Determine the [x, y] coordinate at the center of the cell enclosing the given text.  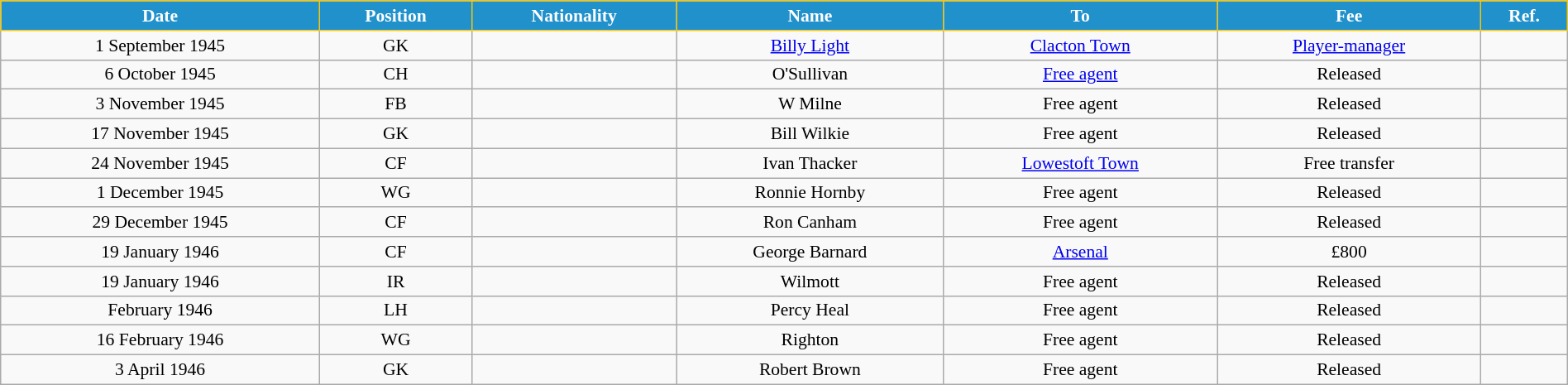
Name [810, 16]
FB [395, 104]
17 November 1945 [160, 134]
Ivan Thacker [810, 163]
To [1080, 16]
Bill Wilkie [810, 134]
W Milne [810, 104]
Arsenal [1080, 252]
CH [395, 75]
29 December 1945 [160, 223]
George Barnard [810, 252]
Percy Heal [810, 310]
Ronnie Hornby [810, 193]
3 April 1946 [160, 370]
Ref. [1525, 16]
£800 [1350, 252]
O'Sullivan [810, 75]
Position [395, 16]
Free transfer [1350, 163]
Nationality [574, 16]
1 December 1945 [160, 193]
Player-manager [1350, 46]
6 October 1945 [160, 75]
16 February 1946 [160, 340]
IR [395, 282]
Date [160, 16]
Robert Brown [810, 370]
Lowestoft Town [1080, 163]
Billy Light [810, 46]
LH [395, 310]
Wilmott [810, 282]
1 September 1945 [160, 46]
Ron Canham [810, 223]
February 1946 [160, 310]
Fee [1350, 16]
24 November 1945 [160, 163]
3 November 1945 [160, 104]
Righton [810, 340]
Clacton Town [1080, 46]
